Scan for the cell matching the given text and deliver its [x, y] coordinate at center. 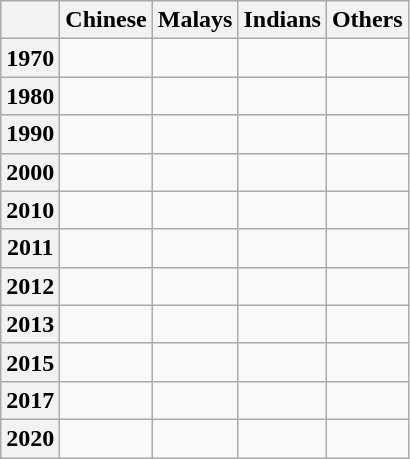
2015 [30, 362]
Others [367, 20]
2011 [30, 248]
2017 [30, 400]
Malays [195, 20]
Indians [282, 20]
Chinese [106, 20]
2012 [30, 286]
2013 [30, 324]
1990 [30, 134]
2000 [30, 172]
2020 [30, 438]
2010 [30, 210]
1980 [30, 96]
1970 [30, 58]
